Capture the cell that displays the provided text and extract its (X, Y) central coordinate. 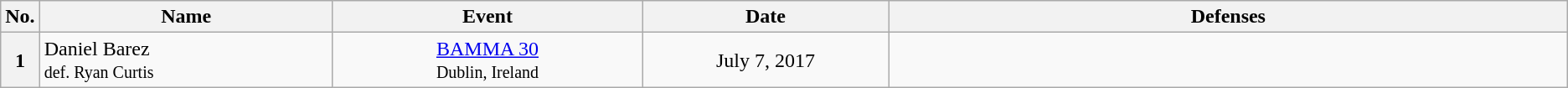
BAMMA 30Dublin, Ireland (487, 60)
1 (20, 60)
Date (766, 17)
Defenses (1228, 17)
Name (186, 17)
No. (20, 17)
Daniel Barezdef. Ryan Curtis (186, 60)
Event (487, 17)
July 7, 2017 (766, 60)
